Provide the (X, Y) coordinate of the cell's center where the given text is located.  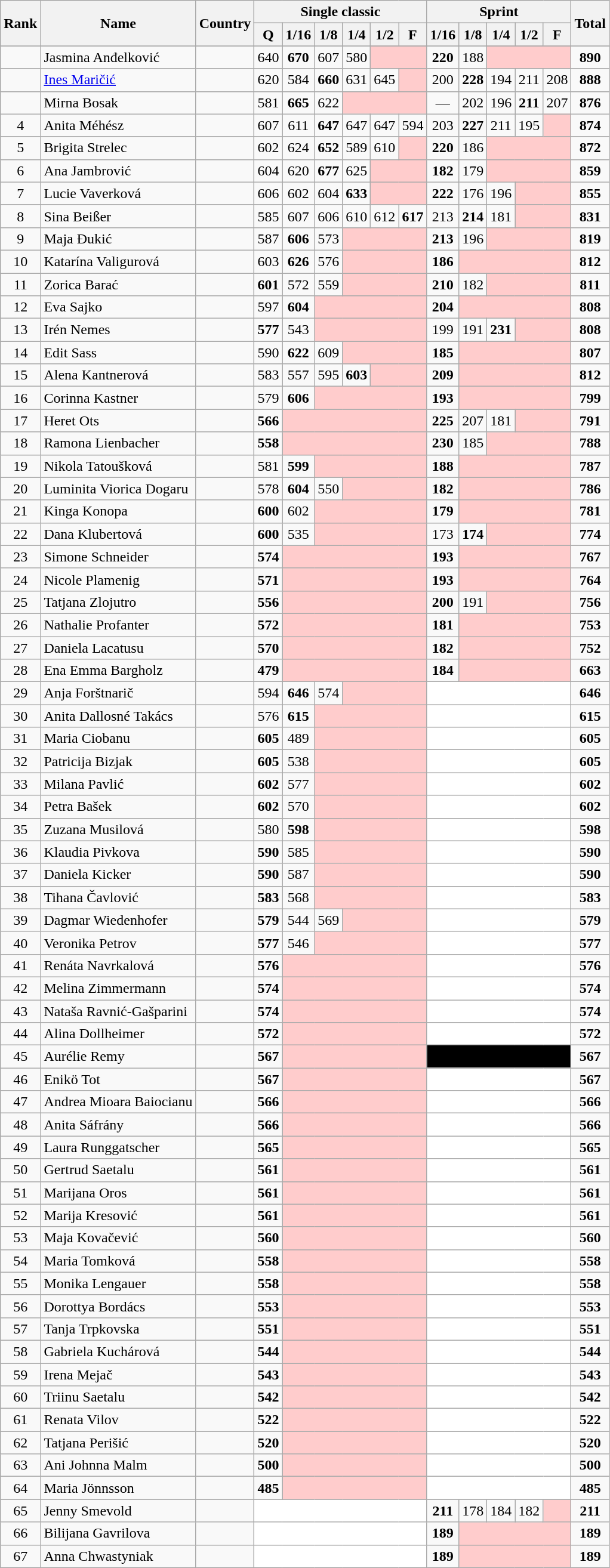
Anna Chwastyniak (118, 1556)
57 (20, 1329)
Nicole Plamenig (118, 579)
Triinu Saetalu (118, 1397)
42 (20, 988)
556 (269, 602)
35 (20, 829)
22 (20, 534)
18 (20, 443)
479 (269, 671)
Tihana Čavlović (118, 897)
56 (20, 1306)
Lucie Vaverková (118, 193)
225 (443, 421)
670 (298, 57)
640 (269, 57)
Heret Ots (118, 421)
Q (269, 35)
Sprint (499, 12)
222 (443, 193)
59 (20, 1374)
53 (20, 1238)
631 (357, 80)
39 (20, 920)
569 (328, 920)
174 (473, 534)
872 (590, 148)
230 (443, 443)
609 (328, 353)
Monika Lengauer (118, 1283)
Petra Bašek (118, 807)
Klaudia Pivkova (118, 852)
10 (20, 261)
Gabriela Kuchárová (118, 1351)
Tatjana Perišić (118, 1443)
Tatjana Zlojutro (118, 602)
Anita Dallosné Takács (118, 716)
573 (328, 239)
876 (590, 103)
31 (20, 739)
578 (269, 489)
210 (443, 285)
Tanja Trpkovska (118, 1329)
Sina Beißer (118, 216)
559 (328, 285)
Dorottya Bordács (118, 1306)
Maria Tomková (118, 1261)
890 (590, 57)
40 (20, 943)
874 (590, 125)
Jenny Smevold (118, 1511)
41 (20, 965)
231 (501, 330)
203 (443, 125)
4 (20, 125)
Daniela Kicker (118, 875)
47 (20, 1102)
611 (298, 125)
Zuzana Musilová (118, 829)
Renata Vilov (118, 1420)
67 (20, 1556)
60 (20, 1397)
Alina Dollheimer (118, 1034)
652 (328, 148)
25 (20, 602)
26 (20, 625)
Maja Kovačević (118, 1238)
Ena Emma Bargholz (118, 671)
786 (590, 489)
13 (20, 330)
63 (20, 1465)
807 (590, 353)
599 (298, 466)
557 (298, 375)
Edit Sass (118, 353)
58 (20, 1351)
753 (590, 625)
21 (20, 511)
Country (225, 23)
15 (20, 375)
597 (269, 307)
7 (20, 193)
30 (20, 716)
36 (20, 852)
43 (20, 1011)
29 (20, 693)
28 (20, 671)
571 (269, 579)
Renáta Navrkalová (118, 965)
Nikola Tatoušková (118, 466)
48 (20, 1125)
Single classic (340, 12)
791 (590, 421)
595 (328, 375)
Anita Méhész (118, 125)
55 (20, 1283)
811 (590, 285)
Anita Sáfrány (118, 1125)
Patricija Bizjak (118, 761)
46 (20, 1079)
50 (20, 1170)
Mirna Bosak (118, 103)
Name (118, 23)
855 (590, 193)
660 (328, 80)
645 (384, 80)
Eva Sajko (118, 307)
831 (590, 216)
Ramona Lienbacher (118, 443)
624 (298, 148)
Veronika Petrov (118, 943)
781 (590, 511)
Irén Nemes (118, 330)
489 (298, 739)
204 (443, 307)
Jasmina Anđelković (118, 57)
Brigita Strelec (118, 148)
Marijana Oros (118, 1193)
Maria Jönnsson (118, 1488)
774 (590, 534)
Rank (20, 23)
764 (590, 579)
584 (298, 80)
64 (20, 1488)
65 (20, 1511)
— (443, 103)
178 (473, 1511)
626 (298, 261)
202 (473, 103)
6 (20, 171)
Anja Forštnarič (118, 693)
Melina Zimmermann (118, 988)
535 (298, 534)
38 (20, 897)
49 (20, 1147)
Ana Jambrović (118, 171)
Maja Đukić (118, 239)
677 (328, 171)
9 (20, 239)
633 (357, 193)
209 (443, 375)
Laura Runggatscher (118, 1147)
14 (20, 353)
23 (20, 557)
199 (443, 330)
24 (20, 579)
228 (473, 80)
62 (20, 1443)
44 (20, 1034)
Katarína Valigurová (118, 261)
550 (328, 489)
Zorica Barać (118, 285)
Kinga Konopa (118, 511)
227 (473, 125)
214 (473, 216)
589 (357, 148)
752 (590, 647)
66 (20, 1533)
Marija Kresović (118, 1215)
12 (20, 307)
Enikö Tot (118, 1079)
799 (590, 398)
665 (298, 103)
538 (298, 761)
61 (20, 1420)
Daniela Lacatusu (118, 647)
173 (443, 534)
51 (20, 1193)
Nathalie Profanter (118, 625)
Nataša Ravnić-Gašparini (118, 1011)
787 (590, 466)
Dana Klubertová (118, 534)
Gertrud Saetalu (118, 1170)
859 (590, 171)
Bilijana Gavrilova (118, 1533)
37 (20, 875)
208 (557, 80)
Milana Pavlić (118, 784)
Ines Maričić (118, 80)
617 (413, 216)
17 (20, 421)
20 (20, 489)
Simone Schneider (118, 557)
52 (20, 1215)
5 (20, 148)
819 (590, 239)
Total (590, 23)
Alena Kantnerová (118, 375)
195 (529, 125)
Luminita Viorica Dogaru (118, 489)
54 (20, 1261)
767 (590, 557)
194 (501, 80)
612 (384, 216)
Dagmar Wiedenhofer (118, 920)
568 (298, 897)
27 (20, 647)
11 (20, 285)
546 (298, 943)
788 (590, 443)
Irena Mejač (118, 1374)
16 (20, 398)
Maria Ciobanu (118, 739)
663 (590, 671)
176 (473, 193)
33 (20, 784)
8 (20, 216)
19 (20, 466)
601 (269, 285)
45 (20, 1057)
Andrea Mioara Baiocianu (118, 1102)
756 (590, 602)
625 (357, 171)
32 (20, 761)
888 (590, 80)
Ani Johnna Malm (118, 1465)
Aurélie Remy (118, 1057)
Corinna Kastner (118, 398)
34 (20, 807)
